Output the (X, Y) coordinate of the center of the cell containing the given text.  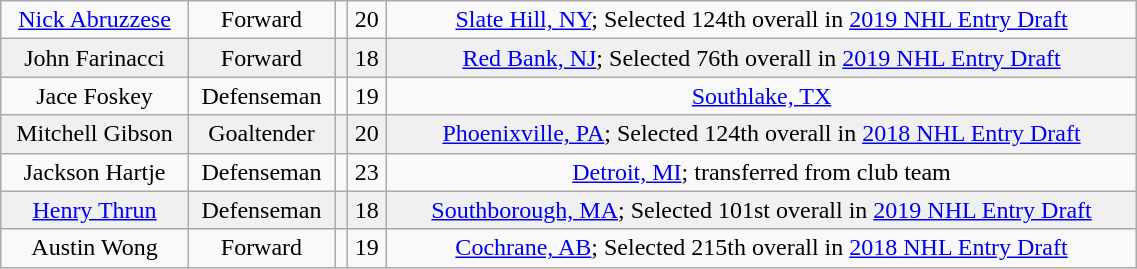
Detroit, MI; transferred from club team (762, 172)
Southborough, MA; Selected 101st overall in 2019 NHL Entry Draft (762, 210)
Austin Wong (94, 248)
Jace Foskey (94, 96)
Southlake, TX (762, 96)
John Farinacci (94, 58)
23 (366, 172)
Cochrane, AB; Selected 215th overall in 2018 NHL Entry Draft (762, 248)
Mitchell Gibson (94, 134)
Phoenixville, PA; Selected 124th overall in 2018 NHL Entry Draft (762, 134)
Goaltender (261, 134)
Nick Abruzzese (94, 20)
Red Bank, NJ; Selected 76th overall in 2019 NHL Entry Draft (762, 58)
Henry Thrun (94, 210)
Jackson Hartje (94, 172)
Slate Hill, NY; Selected 124th overall in 2019 NHL Entry Draft (762, 20)
